From the cell containing the given text, extract its center point as (x, y) coordinate. 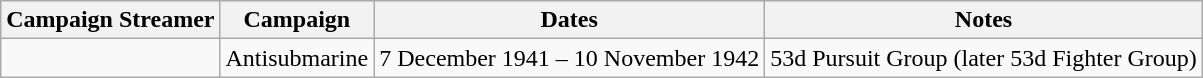
Antisubmarine (297, 58)
Notes (984, 20)
7 December 1941 – 10 November 1942 (570, 58)
Campaign Streamer (110, 20)
Campaign (297, 20)
53d Pursuit Group (later 53d Fighter Group) (984, 58)
Dates (570, 20)
